Output the [x, y] coordinate of the center of the cell containing the given text.  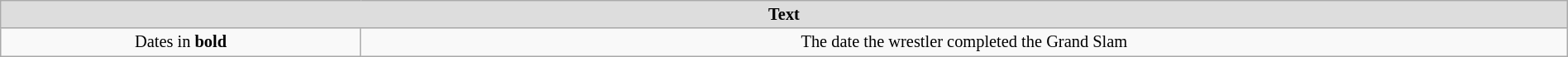
Dates in bold [181, 42]
The date the wrestler completed the Grand Slam [964, 42]
Text [784, 14]
